Return the (x, y) coordinate for the center point of the cell that contains the specified text.  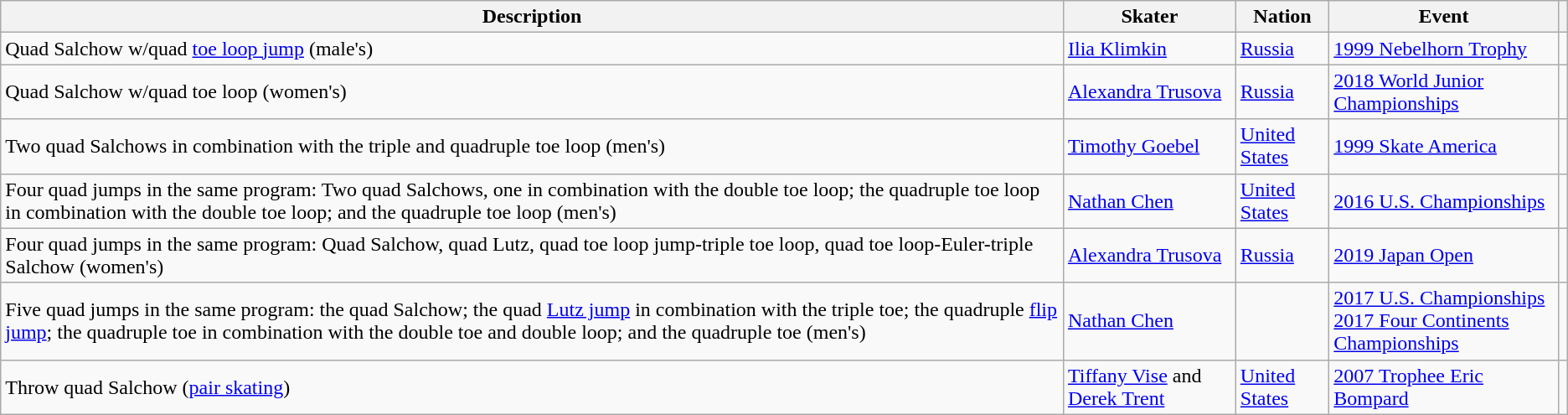
Quad Salchow w/quad toe loop (women's) (533, 92)
Event (1444, 17)
2016 U.S. Championships (1444, 201)
2007 Trophee Eric Bompard (1444, 387)
Ilia Klimkin (1149, 49)
Quad Salchow w/quad toe loop jump (male's) (533, 49)
Description (533, 17)
Nation (1282, 17)
Throw quad Salchow (pair skating) (533, 387)
Four quad jumps in the same program: Quad Salchow, quad Lutz, quad toe loop jump-triple toe loop, quad toe loop-Euler-triple Salchow (women's) (533, 255)
1999 Nebelhorn Trophy (1444, 49)
Timothy Goebel (1149, 146)
Skater (1149, 17)
2018 World Junior Championships (1444, 92)
2017 U.S. Championships2017 Four Continents Championships (1444, 321)
2019 Japan Open (1444, 255)
1999 Skate America (1444, 146)
Two quad Salchows in combination with the triple and quadruple toe loop (men's) (533, 146)
Tiffany Vise and Derek Trent (1149, 387)
